Extract the (x, y) coordinate from the center of the cell holding the provided text.  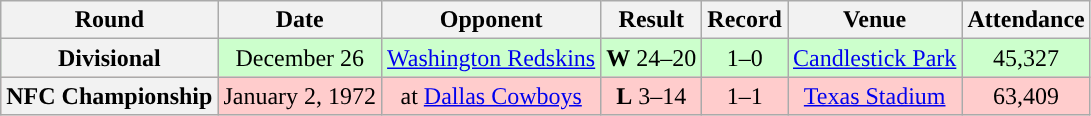
Washington Redskins (492, 58)
Attendance (1026, 20)
Divisional (110, 58)
NFC Championship (110, 96)
at Dallas Cowboys (492, 96)
W 24–20 (652, 58)
Texas Stadium (875, 96)
Candlestick Park (875, 58)
Record (745, 20)
Opponent (492, 20)
45,327 (1026, 58)
1–1 (745, 96)
L 3–14 (652, 96)
December 26 (300, 58)
Result (652, 20)
Date (300, 20)
1–0 (745, 58)
Venue (875, 20)
63,409 (1026, 96)
Round (110, 20)
January 2, 1972 (300, 96)
